Locate the cell with the specified text and output its (X, Y) center coordinate. 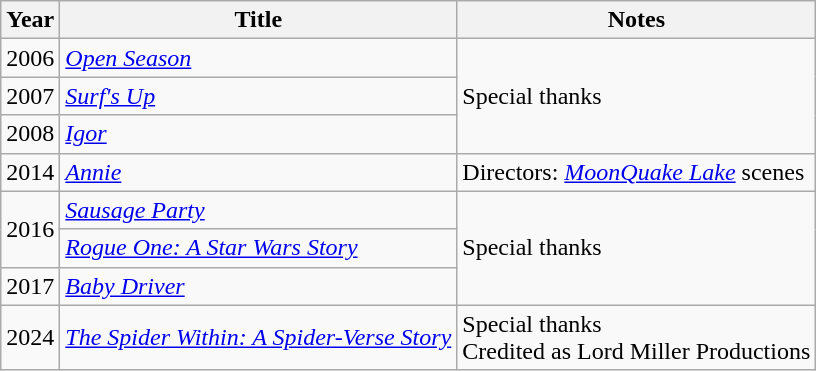
Open Season (258, 58)
Directors: MoonQuake Lake scenes (636, 172)
2016 (30, 229)
Notes (636, 20)
Sausage Party (258, 210)
2007 (30, 96)
Annie (258, 172)
2006 (30, 58)
Title (258, 20)
2014 (30, 172)
Rogue One: A Star Wars Story (258, 248)
The Spider Within: A Spider-Verse Story (258, 338)
Year (30, 20)
2017 (30, 286)
Surf's Up (258, 96)
2024 (30, 338)
Special thanksCredited as Lord Miller Productions (636, 338)
Baby Driver (258, 286)
Igor (258, 134)
2008 (30, 134)
